Return the [x, y] coordinate for the center point of the cell that contains the specified text.  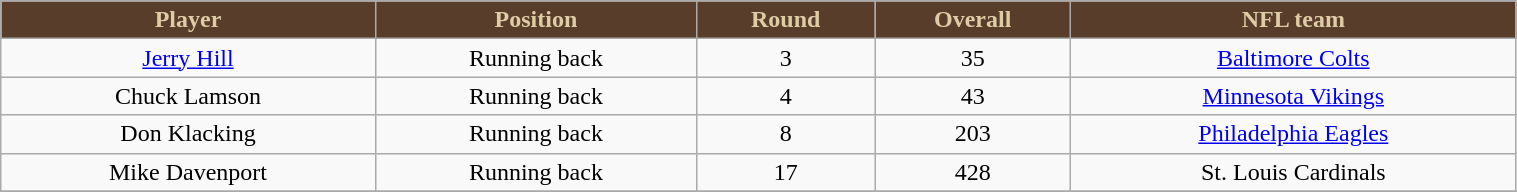
Don Klacking [188, 134]
428 [973, 172]
Overall [973, 20]
35 [973, 58]
4 [786, 96]
17 [786, 172]
Round [786, 20]
Position [536, 20]
Player [188, 20]
Baltimore Colts [1294, 58]
43 [973, 96]
Mike Davenport [188, 172]
Minnesota Vikings [1294, 96]
St. Louis Cardinals [1294, 172]
Jerry Hill [188, 58]
3 [786, 58]
NFL team [1294, 20]
8 [786, 134]
Philadelphia Eagles [1294, 134]
Chuck Lamson [188, 96]
203 [973, 134]
